Pinpoint the cell where the given text exists, returning its (x, y) midpoint coordinate. 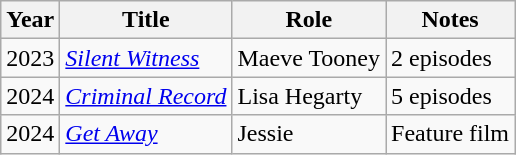
Title (146, 20)
Role (309, 20)
Year (30, 20)
Maeve Tooney (309, 58)
Notes (450, 20)
Jessie (309, 134)
Silent Witness (146, 58)
Criminal Record (146, 96)
2 episodes (450, 58)
Feature film (450, 134)
5 episodes (450, 96)
2023 (30, 58)
Get Away (146, 134)
Lisa Hegarty (309, 96)
